Find where the given text appears and provide that cell's center as (X, Y) coordinate. 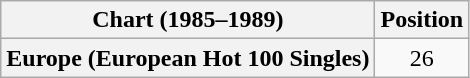
26 (422, 58)
Europe (European Hot 100 Singles) (188, 58)
Position (422, 20)
Chart (1985–1989) (188, 20)
